From the cell containing the given text, extract its center point as (X, Y) coordinate. 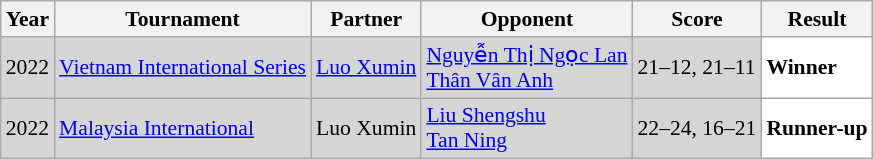
Year (28, 19)
Nguyễn Thị Ngọc Lan Thân Vân Anh (526, 68)
21–12, 21–11 (698, 68)
Score (698, 19)
Liu Shengshu Tan Ning (526, 128)
Opponent (526, 19)
Vietnam International Series (182, 68)
Winner (816, 68)
Runner-up (816, 128)
Malaysia International (182, 128)
Result (816, 19)
22–24, 16–21 (698, 128)
Tournament (182, 19)
Partner (366, 19)
